Determine the (X, Y) coordinate at the center of the cell enclosing the given text.  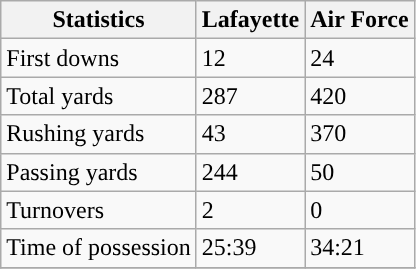
Rushing yards (99, 134)
Lafayette (250, 20)
Air Force (360, 20)
Total yards (99, 96)
2 (250, 210)
244 (250, 172)
370 (360, 134)
Time of possession (99, 248)
24 (360, 58)
287 (250, 96)
Turnovers (99, 210)
12 (250, 58)
43 (250, 134)
34:21 (360, 248)
Statistics (99, 20)
420 (360, 96)
First downs (99, 58)
0 (360, 210)
25:39 (250, 248)
Passing yards (99, 172)
50 (360, 172)
